For the text-containing cell, return its midpoint in (X, Y) coordinate format. 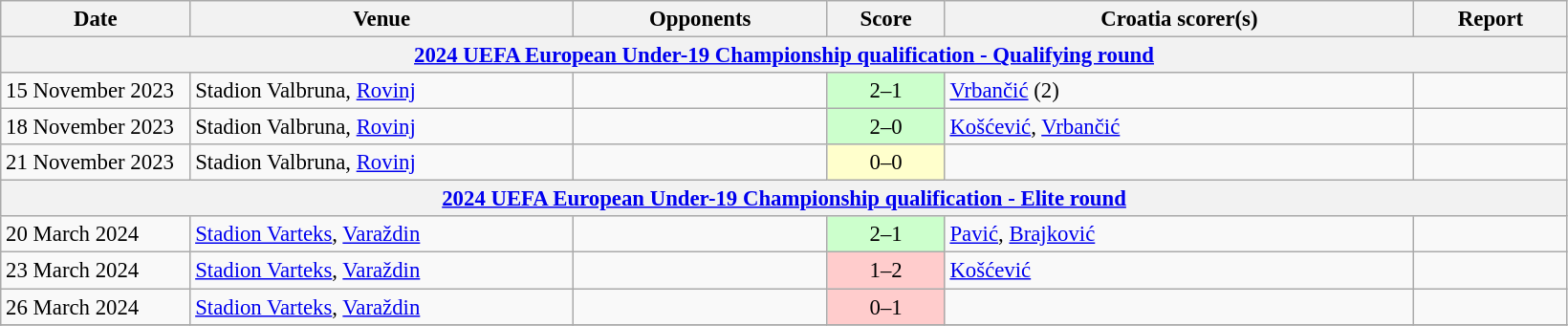
Opponents (700, 19)
Croatia scorer(s) (1180, 19)
2024 UEFA European Under-19 Championship qualification - Elite round (784, 199)
0–0 (885, 163)
Date (96, 19)
15 November 2023 (96, 91)
21 November 2023 (96, 163)
Report (1492, 19)
Score (885, 19)
0–1 (885, 307)
Košćević, Vrbančić (1180, 127)
Vrbančić (2) (1180, 91)
26 March 2024 (96, 307)
1–2 (885, 271)
Košćević (1180, 271)
20 March 2024 (96, 234)
23 March 2024 (96, 271)
2024 UEFA European Under-19 Championship qualification - Qualifying round (784, 55)
Venue (382, 19)
Pavić, Brajković (1180, 234)
18 November 2023 (96, 127)
2–0 (885, 127)
